Detect which cell encompasses the target text, then output its (x, y) center coordinate. 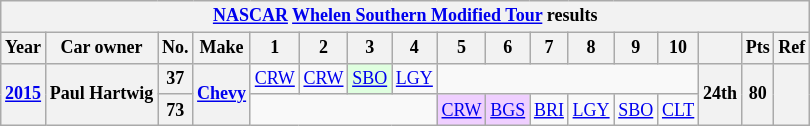
Chevy (222, 94)
8 (591, 48)
4 (415, 48)
3 (370, 48)
5 (462, 48)
9 (636, 48)
Car owner (101, 48)
80 (758, 94)
73 (176, 110)
NASCAR Whelen Southern Modified Tour results (406, 16)
2015 (24, 94)
No. (176, 48)
2 (324, 48)
Pts (758, 48)
Make (222, 48)
BGS (508, 110)
Ref (792, 48)
1 (274, 48)
7 (550, 48)
Year (24, 48)
37 (176, 78)
CLT (678, 110)
24th (720, 94)
10 (678, 48)
BRI (550, 110)
6 (508, 48)
Paul Hartwig (101, 94)
